Capture the cell that displays the provided text and extract its [x, y] central coordinate. 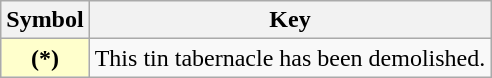
This tin tabernacle has been demolished. [290, 58]
(*) [45, 58]
Symbol [45, 20]
Key [290, 20]
